Find where the given text appears and provide that cell's center as [X, Y] coordinate. 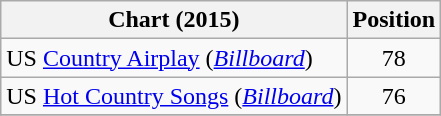
US Hot Country Songs (Billboard) [174, 96]
78 [394, 58]
Position [394, 20]
Chart (2015) [174, 20]
76 [394, 96]
US Country Airplay (Billboard) [174, 58]
